Extract the [X, Y] coordinate from the center of the cell holding the provided text.  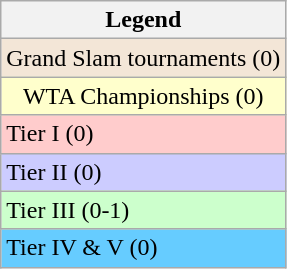
WTA Championships (0) [144, 96]
Tier IV & V (0) [144, 248]
Legend [144, 20]
Tier III (0-1) [144, 210]
Tier I (0) [144, 134]
Tier II (0) [144, 172]
Grand Slam tournaments (0) [144, 58]
